For the text-containing cell, return its midpoint in [X, Y] coordinate format. 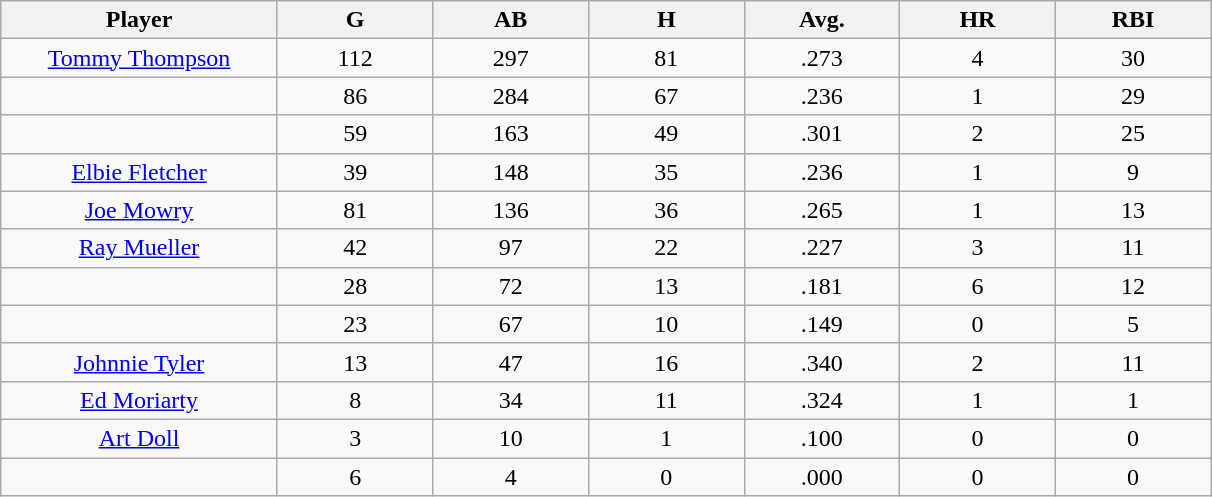
RBI [1133, 20]
23 [355, 324]
12 [1133, 286]
.000 [822, 477]
59 [355, 134]
Player [140, 20]
Tommy Thompson [140, 58]
.227 [822, 248]
.149 [822, 324]
9 [1133, 172]
112 [355, 58]
284 [511, 96]
49 [666, 134]
25 [1133, 134]
36 [666, 210]
.265 [822, 210]
Joe Mowry [140, 210]
.324 [822, 400]
35 [666, 172]
47 [511, 362]
Johnnie Tyler [140, 362]
AB [511, 20]
Ed Moriarty [140, 400]
297 [511, 58]
28 [355, 286]
8 [355, 400]
72 [511, 286]
22 [666, 248]
42 [355, 248]
.340 [822, 362]
30 [1133, 58]
29 [1133, 96]
163 [511, 134]
Ray Mueller [140, 248]
34 [511, 400]
.181 [822, 286]
HR [978, 20]
Elbie Fletcher [140, 172]
.273 [822, 58]
H [666, 20]
Art Doll [140, 438]
5 [1133, 324]
86 [355, 96]
136 [511, 210]
.301 [822, 134]
.100 [822, 438]
97 [511, 248]
16 [666, 362]
G [355, 20]
39 [355, 172]
Avg. [822, 20]
148 [511, 172]
